From the cell containing the given text, extract its center point as (X, Y) coordinate. 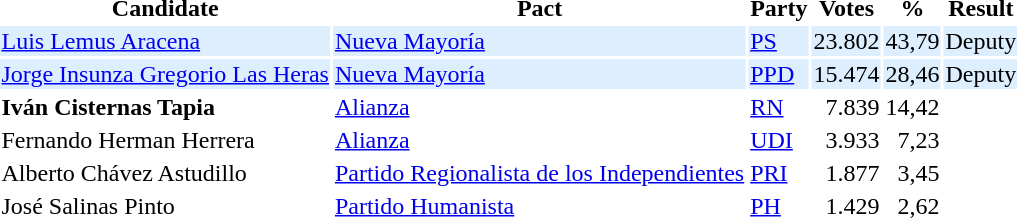
3,45 (912, 173)
Iván Cisternas Tapia (165, 107)
UDI (779, 140)
PPD (779, 74)
7.839 (846, 107)
1.877 (846, 173)
Fernando Herman Herrera (165, 140)
7,23 (912, 140)
23.802 (846, 41)
14,42 (912, 107)
Luis Lemus Aracena (165, 41)
PS (779, 41)
PRI (779, 173)
15.474 (846, 74)
Alberto Chávez Astudillo (165, 173)
Jorge Insunza Gregorio Las Heras (165, 74)
Partido Regionalista de los Independientes (539, 173)
43,79 (912, 41)
RN (779, 107)
28,46 (912, 74)
3.933 (846, 140)
